Identify which cell holds the provided text, then report its (X, Y) central coordinate. 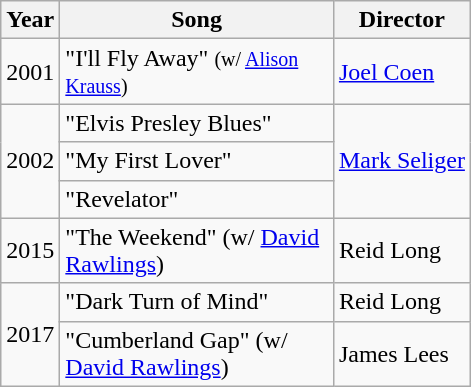
Director (402, 20)
2001 (30, 72)
Mark Seliger (402, 161)
2017 (30, 334)
"Revelator" (197, 199)
Joel Coen (402, 72)
"Elvis Presley Blues" (197, 123)
"My First Lover" (197, 161)
"The Weekend" (w/ David Rawlings) (197, 250)
"Cumberland Gap" (w/ David Rawlings) (197, 354)
James Lees (402, 354)
2015 (30, 250)
2002 (30, 161)
"Dark Turn of Mind" (197, 302)
"I'll Fly Away" (w/ Alison Krauss) (197, 72)
Song (197, 20)
Year (30, 20)
